From the cell containing the given text, extract its center point as [X, Y] coordinate. 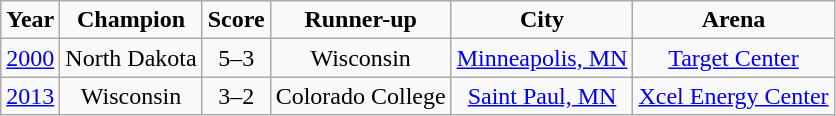
Saint Paul, MN [542, 96]
2000 [30, 58]
5–3 [236, 58]
Xcel Energy Center [734, 96]
Minneapolis, MN [542, 58]
Target Center [734, 58]
Runner-up [360, 20]
Colorado College [360, 96]
Score [236, 20]
Champion [131, 20]
Year [30, 20]
City [542, 20]
North Dakota [131, 58]
3–2 [236, 96]
2013 [30, 96]
Arena [734, 20]
